Return (x, y) of the center of cell containing provided text 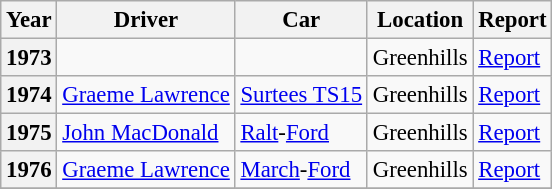
1976 (29, 170)
John MacDonald (146, 133)
Driver (146, 20)
1973 (29, 58)
March-Ford (301, 170)
Location (420, 20)
Surtees TS15 (301, 95)
Car (301, 20)
1975 (29, 133)
1974 (29, 95)
Ralt-Ford (301, 133)
Year (29, 20)
